Output the (X, Y) coordinate of the center of the cell containing the given text.  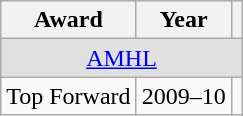
Year (184, 20)
Top Forward (68, 96)
2009–10 (184, 96)
AMHL (122, 58)
Award (68, 20)
